Capture the cell that displays the provided text and extract its (X, Y) central coordinate. 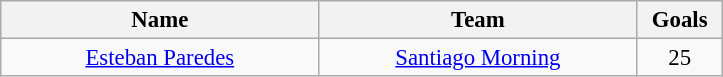
Santiago Morning (478, 58)
Esteban Paredes (160, 58)
Name (160, 20)
25 (680, 58)
Goals (680, 20)
Team (478, 20)
